Output the [x, y] coordinate of the center of the cell containing the given text.  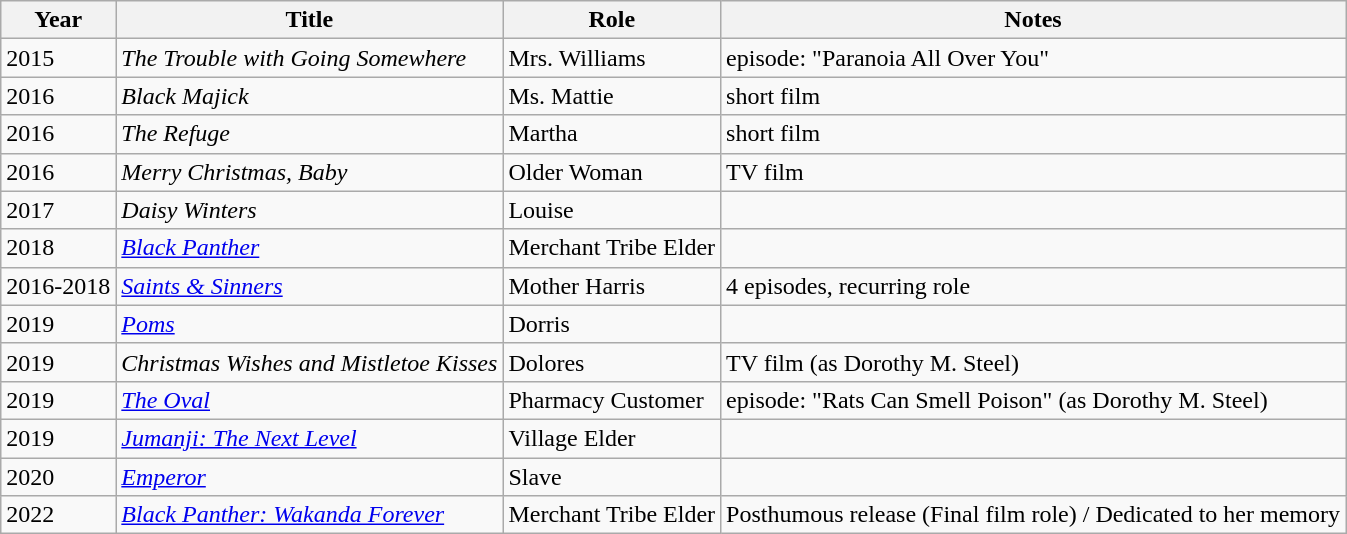
Louise [612, 210]
Saints & Sinners [310, 286]
Jumanji: The Next Level [310, 438]
4 episodes, recurring role [1034, 286]
Year [58, 20]
Dolores [612, 362]
Emperor [310, 477]
Role [612, 20]
Posthumous release (Final film role) / Dedicated to her memory [1034, 515]
episode: "Rats Can Smell Poison" (as Dorothy M. Steel) [1034, 400]
Title [310, 20]
Black Panther [310, 248]
Mrs. Williams [612, 58]
2018 [58, 248]
2015 [58, 58]
Ms. Mattie [612, 96]
2020 [58, 477]
The Oval [310, 400]
Poms [310, 324]
Mother Harris [612, 286]
Martha [612, 134]
2022 [58, 515]
2016-2018 [58, 286]
Merry Christmas, Baby [310, 172]
Daisy Winters [310, 210]
Notes [1034, 20]
Pharmacy Customer [612, 400]
The Refuge [310, 134]
2017 [58, 210]
Slave [612, 477]
TV film [1034, 172]
Village Elder [612, 438]
episode: "Paranoia All Over You" [1034, 58]
Black Panther: Wakanda Forever [310, 515]
Dorris [612, 324]
Christmas Wishes and Mistletoe Kisses [310, 362]
Black Majick [310, 96]
TV film (as Dorothy M. Steel) [1034, 362]
Older Woman [612, 172]
The Trouble with Going Somewhere [310, 58]
